Search for the cell housing the specified text and yield its [X, Y] center coordinate. 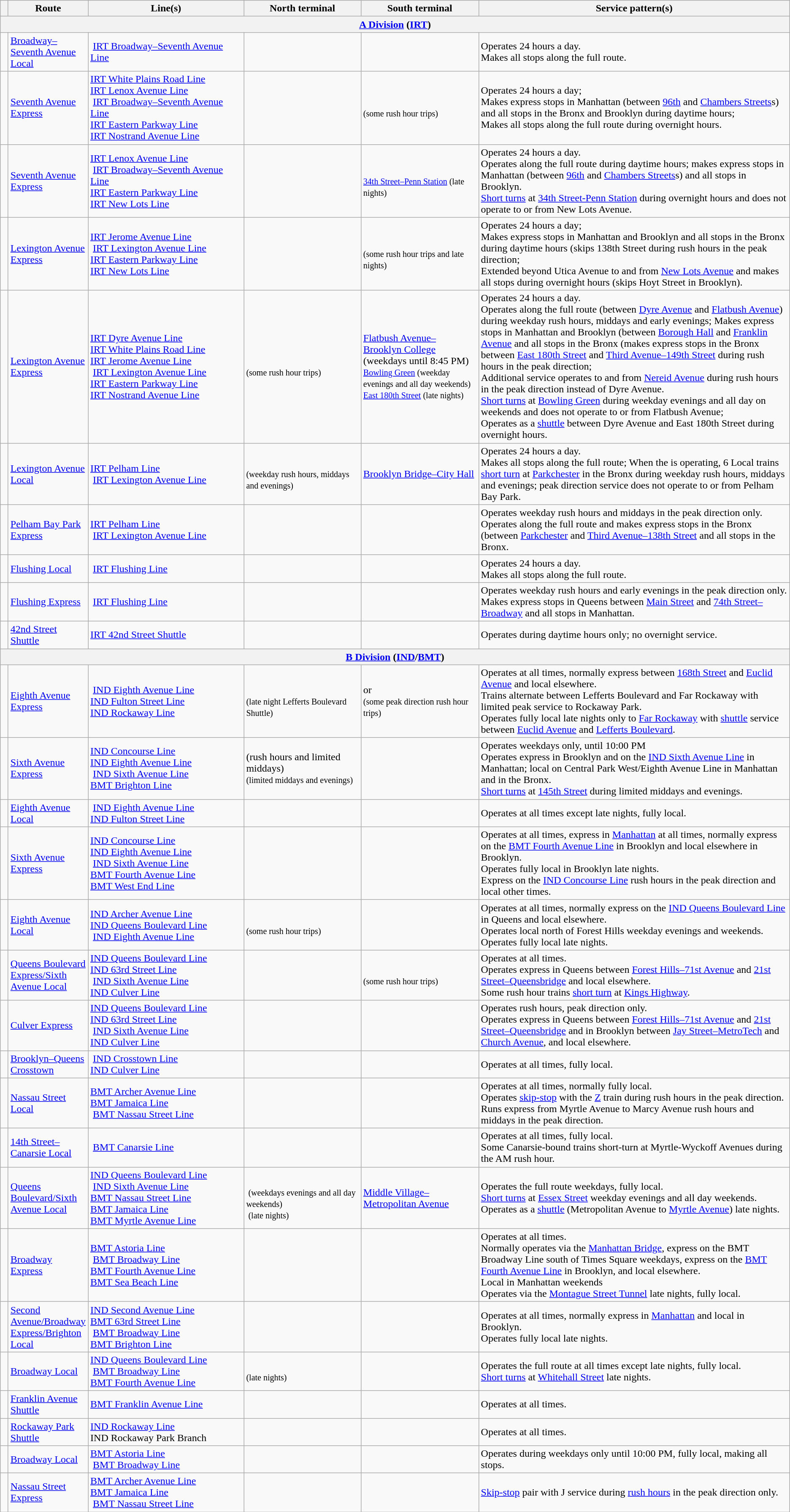
Nassau Street Local [48, 1103]
Service pattern(s) [634, 8]
Operates during daytime hours only; no overnight service. [634, 634]
IND Rockaway Line IND Rockaway Park Branch [166, 1432]
Franklin Avenue Shuttle [48, 1404]
Nassau Street Express [48, 1493]
Flushing Local [48, 569]
(late nights) [302, 1371]
Operates at all times, fully local.Some Canarsie-bound trains short-turn at Myrtle-Wyckoff Avenues during the AM rush hour. [634, 1147]
(some rush hour trips and late nights) [419, 254]
A Division (IRT) [395, 24]
Culver Express [48, 1025]
Flatbush Avenue–Brooklyn College (weekdays until 8:45 PM)Bowling Green (weekday evenings and all day weekends)East 180th Street (late nights) [419, 367]
(rush hours and limited middays) (limited middays and evenings) [302, 769]
IRT Dyre Avenue LineIRT White Plains Road LineIRT Jerome Avenue Line IRT Lexington Avenue LineIRT Eastern Parkway LineIRT Nostrand Avenue Line [166, 367]
B Division (IND/BMT) [395, 657]
Operates at all times, fully local. [634, 1064]
Operates during weekdays only until 10:00 PM, fully local, making all stops. [634, 1460]
Broadway Express [48, 1265]
North terminal [302, 8]
Operates at all times, normally express in Manhattan and local in Brooklyn.Operates fully local late nights. [634, 1326]
Brooklyn–Queens Crosstown [48, 1064]
34th Street–Penn Station (late nights) [419, 181]
14th Street–Canarsie Local [48, 1147]
IND Archer Avenue LineIND Queens Boulevard Line IND Eighth Avenue Line [166, 925]
BMT Astoria Line BMT Broadway LineBMT Fourth Avenue LineBMT Sea Beach Line [166, 1265]
or (some peak direction rush hour trips) [419, 701]
Lexington Avenue Local [48, 474]
Middle Village–Metropolitan Avenue [419, 1198]
Skip-stop pair with J service during rush hours in the peak direction only. [634, 1493]
Brooklyn Bridge–City Hall [419, 474]
IRT Jerome Avenue Line IRT Lexington Avenue LineIRT Eastern Parkway LineIRT New Lots Line [166, 254]
(weekday rush hours, middays and evenings) [302, 474]
Broadway–Seventh Avenue Local [48, 52]
BMT Franklin Avenue Line [166, 1404]
IND Eighth Avenue LineIND Fulton Street LineIND Rockaway Line [166, 701]
(late night Lefferts Boulevard Shuttle) [302, 701]
IND Concourse LineIND Eighth Avenue Line IND Sixth Avenue LineBMT Fourth Avenue LineBMT West End Line [166, 863]
42nd Street Shuttle [48, 634]
Flushing Express [48, 602]
IND Queens Boulevard Line BMT Broadway LineBMT Fourth Avenue Line [166, 1371]
IND Queens Boulevard Line IND Sixth Avenue LineBMT Nassau Street LineBMT Jamaica LineBMT Myrtle Avenue Line [166, 1198]
Route [48, 8]
Operates at all times except late nights, fully local. [634, 813]
BMT Astoria Line BMT Broadway Line [166, 1460]
IRT White Plains Road LineIRT Lenox Avenue Line IRT Broadway–Seventh Avenue LineIRT Eastern Parkway LineIRT Nostrand Avenue Line [166, 108]
IRT Lenox Avenue Line IRT Broadway–Seventh Avenue LineIRT Eastern Parkway LineIRT New Lots Line [166, 181]
IND Crosstown LineIND Culver Line [166, 1064]
IND Concourse LineIND Eighth Avenue Line IND Sixth Avenue LineBMT Brighton Line [166, 769]
BMT Canarsie Line [166, 1147]
IND Eighth Avenue LineIND Fulton Street Line [166, 813]
IRT Broadway–Seventh Avenue Line [166, 52]
IND Second Avenue LineBMT 63rd Street Line BMT Broadway LineBMT Brighton Line [166, 1326]
(weekdays evenings and all day weekends) (late nights) [302, 1198]
South terminal [419, 8]
Pelham Bay Park Express [48, 530]
Queens Boulevard Express/Sixth Avenue Local [48, 975]
Second Avenue/Broadway Express/Brighton Local [48, 1326]
Queens Boulevard/Sixth Avenue Local [48, 1198]
IRT 42nd Street Shuttle [166, 634]
Line(s) [166, 8]
Operates the full route at all times except late nights, fully local.Short turns at Whitehall Street late nights. [634, 1371]
Eighth Avenue Express [48, 701]
Rockaway Park Shuttle [48, 1432]
